Search for the cell housing the specified text and yield its [x, y] center coordinate. 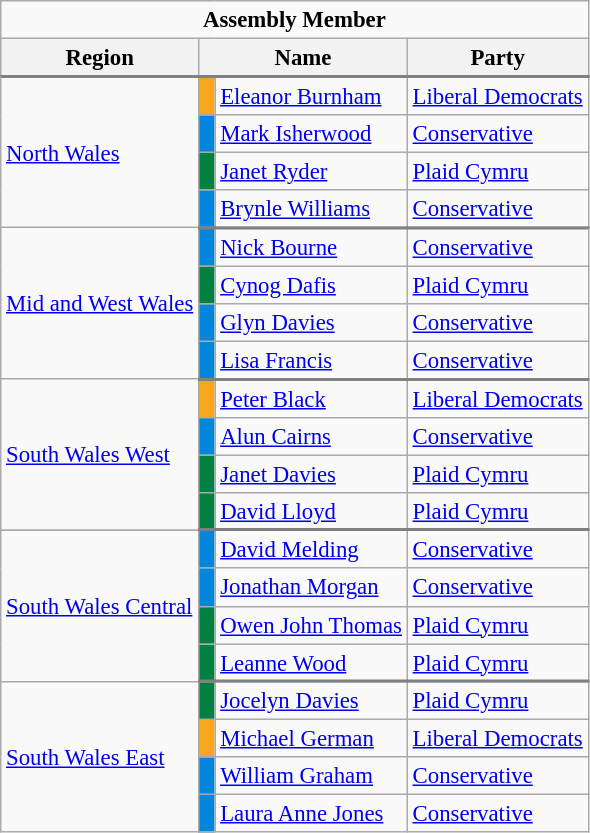
Jocelyn Davies [311, 700]
Michael German [311, 739]
Nick Bourne [311, 247]
Party [498, 58]
David Melding [311, 549]
Name [304, 58]
South Wales East [100, 756]
Lisa Francis [311, 361]
Eleanor Burnham [311, 96]
Assembly Member [294, 20]
Jonathan Morgan [311, 588]
Laura Anne Jones [311, 814]
Alun Cairns [311, 436]
Peter Black [311, 398]
David Lloyd [311, 512]
Mark Isherwood [311, 134]
Cynog Dafis [311, 285]
Owen John Thomas [311, 625]
William Graham [311, 776]
North Wales [100, 152]
Janet Ryder [311, 172]
Mid and West Wales [100, 304]
Glyn Davies [311, 323]
Janet Davies [311, 474]
Region [100, 58]
South Wales Central [100, 606]
Leanne Wood [311, 663]
Brynle Williams [311, 209]
South Wales West [100, 454]
